Search for the cell housing the specified text and yield its [X, Y] center coordinate. 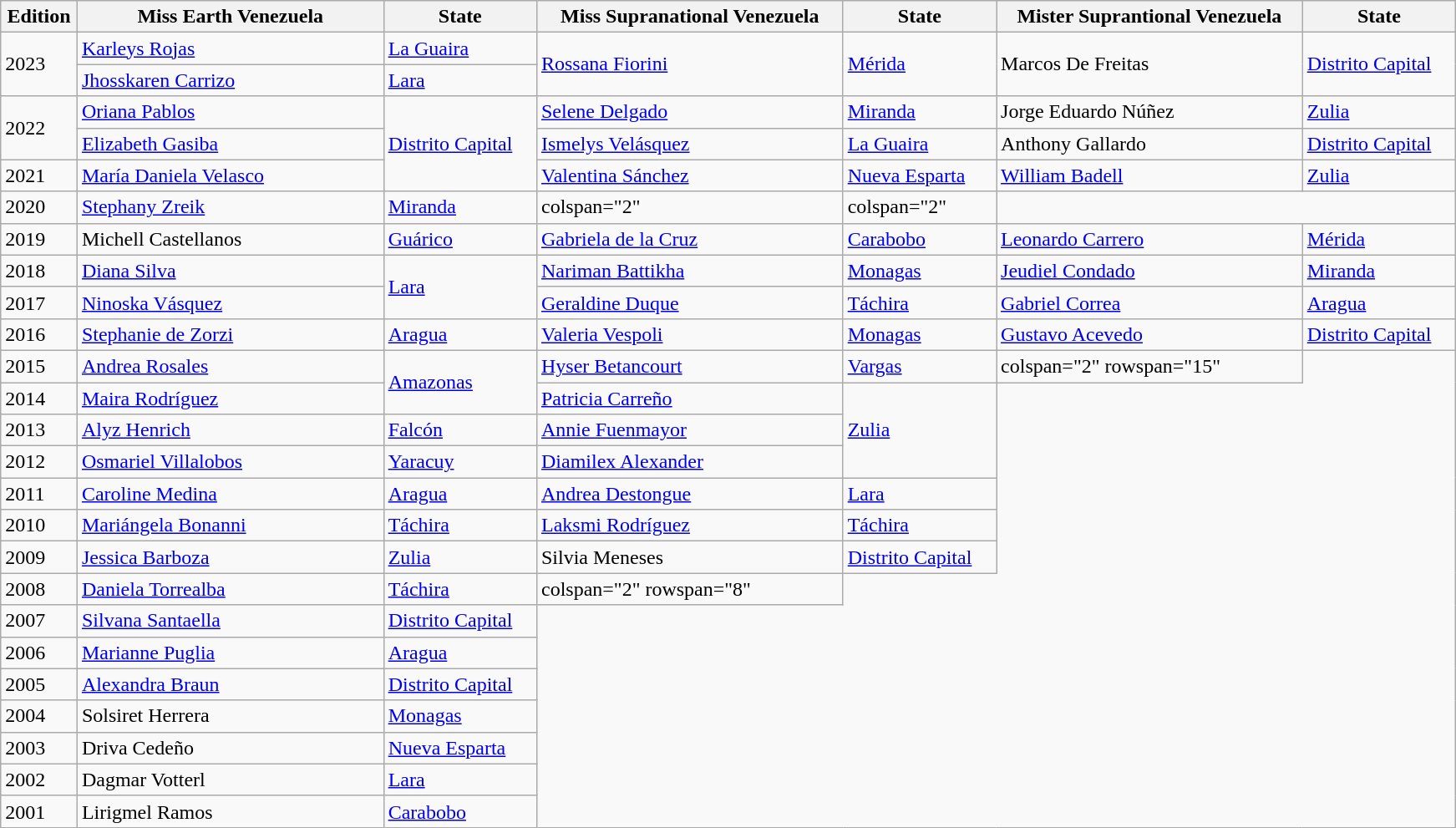
Andrea Destongue [690, 494]
2010 [39, 526]
Dagmar Votterl [231, 780]
2011 [39, 494]
Jeudiel Condado [1149, 271]
2006 [39, 653]
Ninoska Vásquez [231, 302]
Valentina Sánchez [690, 175]
Falcón [459, 430]
Diana Silva [231, 271]
Gabriel Correa [1149, 302]
Silvana Santaella [231, 621]
Jessica Barboza [231, 557]
2013 [39, 430]
2001 [39, 811]
Selene Delgado [690, 112]
Daniela Torrealba [231, 589]
Rossana Fiorini [690, 64]
William Badell [1149, 175]
Solsiret Herrera [231, 716]
2023 [39, 64]
2017 [39, 302]
2021 [39, 175]
Marcos De Freitas [1149, 64]
2014 [39, 399]
Driva Cedeño [231, 748]
2016 [39, 334]
Caroline Medina [231, 494]
Marianne Puglia [231, 653]
Nariman Battikha [690, 271]
Mister Suprantional Venezuela [1149, 17]
2012 [39, 462]
Miss Earth Venezuela [231, 17]
Amazonas [459, 382]
Annie Fuenmayor [690, 430]
Geraldine Duque [690, 302]
Stephany Zreik [231, 207]
Andrea Rosales [231, 366]
colspan="2" rowspan="8" [690, 589]
Gabriela de la Cruz [690, 239]
Diamilex Alexander [690, 462]
Miss Supranational Venezuela [690, 17]
2009 [39, 557]
2005 [39, 684]
Oriana Pablos [231, 112]
Vargas [919, 366]
Gustavo Acevedo [1149, 334]
Silvia Meneses [690, 557]
Hyser Betancourt [690, 366]
Valeria Vespoli [690, 334]
Jorge Eduardo Núñez [1149, 112]
Stephanie de Zorzi [231, 334]
María Daniela Velasco [231, 175]
2018 [39, 271]
Yaracuy [459, 462]
2007 [39, 621]
2004 [39, 716]
2022 [39, 128]
2008 [39, 589]
Michell Castellanos [231, 239]
Karleys Rojas [231, 48]
2015 [39, 366]
Alyz Henrich [231, 430]
Maira Rodríguez [231, 399]
Edition [39, 17]
Guárico [459, 239]
2020 [39, 207]
2019 [39, 239]
Alexandra Braun [231, 684]
Leonardo Carrero [1149, 239]
Patricia Carreño [690, 399]
2002 [39, 780]
Osmariel Villalobos [231, 462]
Jhosskaren Carrizo [231, 80]
2003 [39, 748]
Laksmi Rodríguez [690, 526]
Lirigmel Ramos [231, 811]
Anthony Gallardo [1149, 144]
Mariángela Bonanni [231, 526]
colspan="2" rowspan="15" [1149, 366]
Ismelys Velásquez [690, 144]
Elizabeth Gasiba [231, 144]
